Locate the cell with the specified text and output its (X, Y) center coordinate. 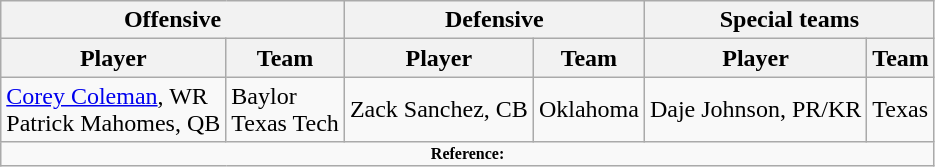
Corey Coleman, WR Patrick Mahomes, QB (114, 110)
Offensive (173, 20)
Reference: (468, 154)
Daje Johnson, PR/KR (755, 110)
Defensive (494, 20)
Zack Sanchez, CB (438, 110)
Texas (901, 110)
Special teams (789, 20)
Baylor Texas Tech (286, 110)
Oklahoma (588, 110)
